Extract the (X, Y) coordinate from the center of the cell holding the provided text.  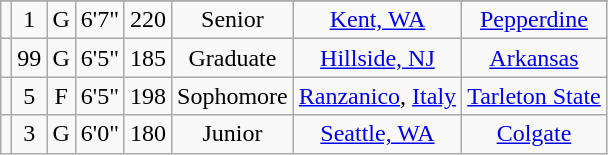
198 (148, 96)
Pepperdine (534, 20)
185 (148, 58)
1 (30, 20)
F (61, 96)
Kent, WA (377, 20)
Colgate (534, 134)
Senior (233, 20)
6'0" (100, 134)
180 (148, 134)
Sophomore (233, 96)
Arkansas (534, 58)
Hillside, NJ (377, 58)
Tarleton State (534, 96)
5 (30, 96)
3 (30, 134)
99 (30, 58)
220 (148, 20)
Junior (233, 134)
6'7" (100, 20)
Graduate (233, 58)
Seattle, WA (377, 134)
Ranzanico, Italy (377, 96)
